Return the [X, Y] coordinate for the center point of the cell that contains the specified text.  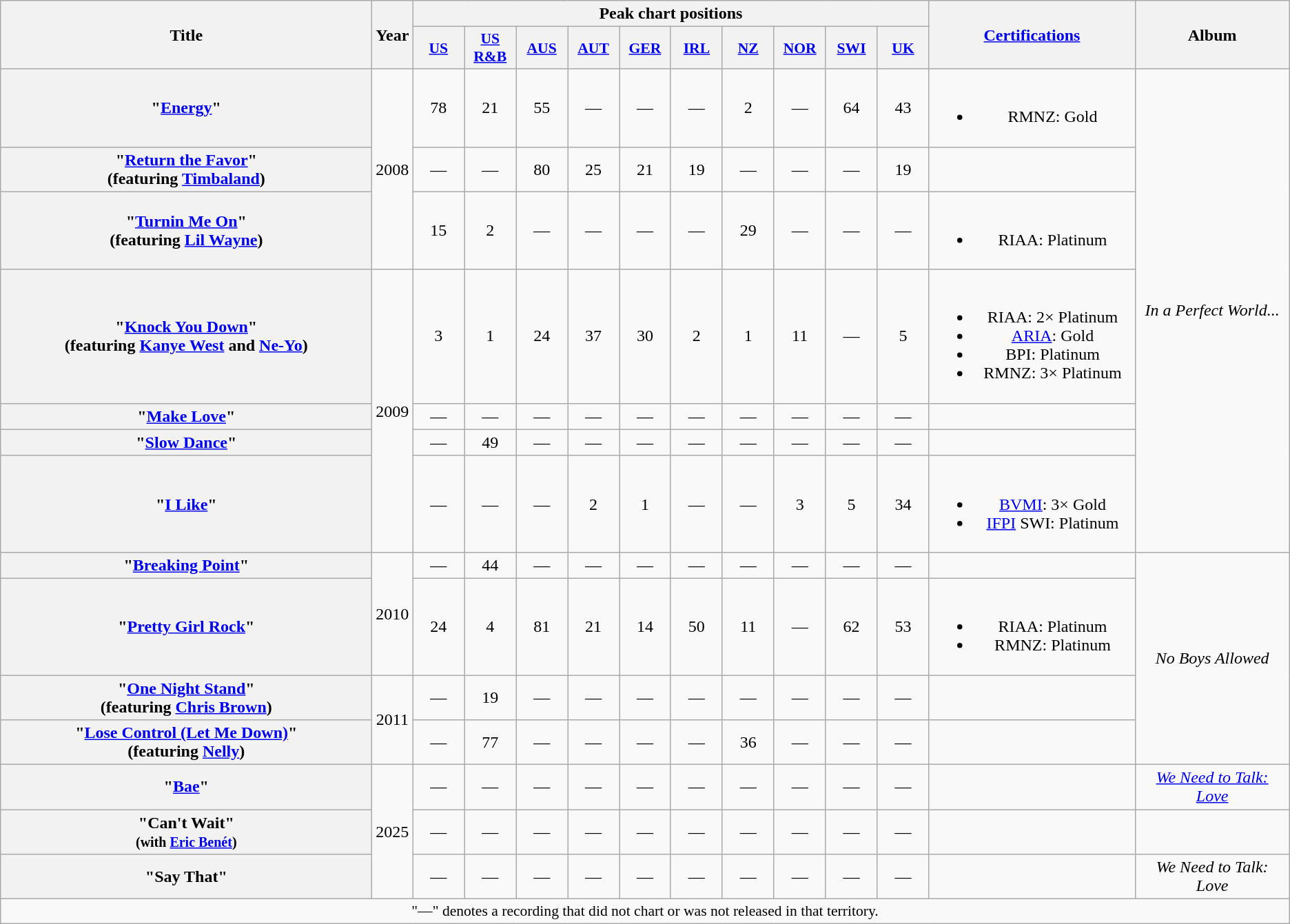
RIAA: Platinum [1032, 230]
25 [594, 170]
"Lose Control (Let Me Down)"(featuring Nelly) [186, 743]
UK [903, 48]
Certifications [1032, 34]
2011 [393, 720]
64 [852, 107]
14 [645, 626]
IRL [696, 48]
RIAA: PlatinumRMNZ: Platinum [1032, 626]
2008 [393, 170]
"Breaking Point" [186, 565]
44 [491, 565]
Album [1212, 34]
30 [645, 336]
"One Night Stand"(featuring Chris Brown) [186, 697]
"Can't Wait"(with Eric Benét) [186, 832]
49 [491, 442]
NZ [748, 48]
GER [645, 48]
Year [393, 34]
"Say That" [186, 876]
55 [542, 107]
"Energy" [186, 107]
37 [594, 336]
"Make Love" [186, 416]
US R&B [491, 48]
"Knock You Down"(featuring Kanye West and Ne-Yo) [186, 336]
"Return the Favor"(featuring Timbaland) [186, 170]
29 [748, 230]
No Boys Allowed [1212, 658]
US [438, 48]
In a Perfect World... [1212, 310]
34 [903, 504]
"Turnin Me On"(featuring Lil Wayne) [186, 230]
RMNZ: Gold [1032, 107]
2010 [393, 613]
77 [491, 743]
"Pretty Girl Rock" [186, 626]
"Slow Dance" [186, 442]
81 [542, 626]
NOR [799, 48]
"Bae" [186, 787]
RIAA: 2× PlatinumARIA: GoldBPI: PlatinumRMNZ: 3× Platinum [1032, 336]
53 [903, 626]
4 [491, 626]
BVMI: 3× GoldIFPI SWI: Platinum [1032, 504]
Title [186, 34]
62 [852, 626]
"—" denotes a recording that did not chart or was not released in that territory. [645, 912]
SWI [852, 48]
Peak chart positions [671, 14]
43 [903, 107]
2009 [393, 411]
36 [748, 743]
AUT [594, 48]
80 [542, 170]
2025 [393, 832]
78 [438, 107]
"I Like" [186, 504]
50 [696, 626]
15 [438, 230]
AUS [542, 48]
